Return the [x, y] coordinate for the center point of the cell that contains the specified text.  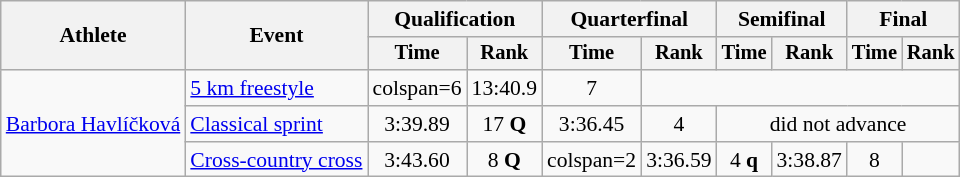
Barbora Havlíčková [94, 124]
Event [276, 36]
did not advance [838, 124]
colspan=6 [418, 88]
7 [592, 88]
Qualification [456, 19]
Athlete [94, 36]
13:40.9 [504, 88]
3:36.45 [592, 124]
17 Q [504, 124]
4 [678, 124]
Final [903, 19]
Quarterfinal [630, 19]
Classical sprint [276, 124]
3:39.89 [418, 124]
Semifinal [782, 19]
5 km freestyle [276, 88]
